Extract the [X, Y] coordinate from the center of the cell holding the provided text.  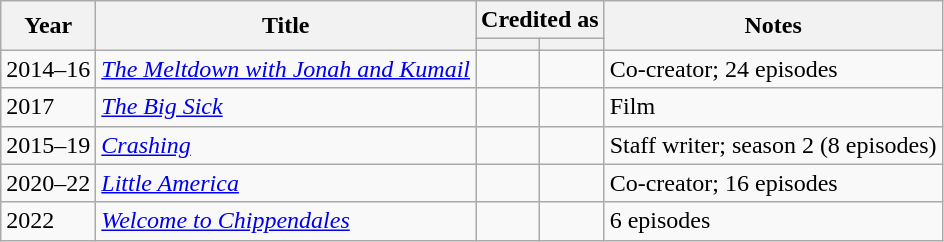
The Big Sick [286, 107]
2014–16 [48, 69]
Title [286, 26]
Year [48, 26]
Little America [286, 183]
Co-creator; 16 episodes [773, 183]
6 episodes [773, 221]
Co-creator; 24 episodes [773, 69]
Notes [773, 26]
Welcome to Chippendales [286, 221]
Credited as [540, 20]
2022 [48, 221]
2015–19 [48, 145]
2020–22 [48, 183]
2017 [48, 107]
The Meltdown with Jonah and Kumail [286, 69]
Crashing [286, 145]
Film [773, 107]
Staff writer; season 2 (8 episodes) [773, 145]
